Determine the (X, Y) coordinate at the center of the cell enclosing the given text.  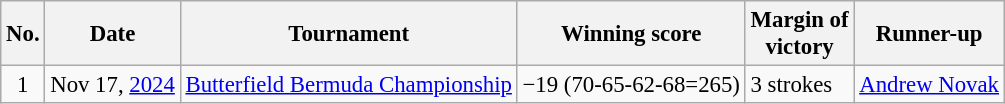
Nov 17, 2024 (112, 85)
1 (23, 85)
Tournament (348, 34)
−19 (70-65-62-68=265) (631, 85)
No. (23, 34)
Andrew Novak (929, 85)
Date (112, 34)
Runner-up (929, 34)
Winning score (631, 34)
3 strokes (800, 85)
Butterfield Bermuda Championship (348, 85)
Margin ofvictory (800, 34)
